Capture the cell that displays the provided text and extract its [X, Y] central coordinate. 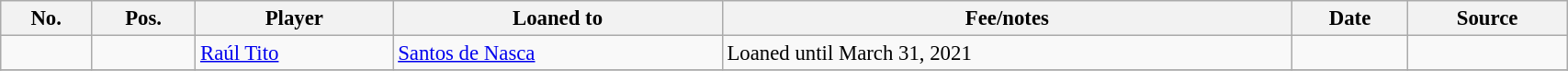
Raúl Tito [294, 53]
Santos de Nasca [558, 53]
Loaned to [558, 18]
Source [1486, 18]
Fee/notes [1007, 18]
Loaned until March 31, 2021 [1007, 53]
Player [294, 18]
Date [1350, 18]
Pos. [143, 18]
No. [46, 18]
